Determine the [x, y] coordinate at the center of the cell enclosing the given text.  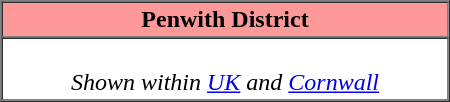
Penwith District [226, 20]
Shown within UK and Cornwall [226, 70]
